Extract the (X, Y) coordinate from the center of the cell holding the provided text.  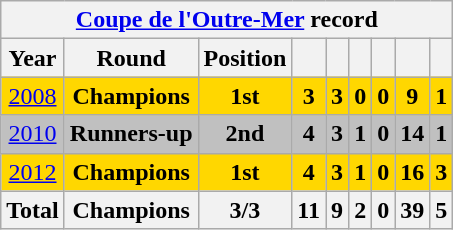
11 (309, 210)
2008 (33, 96)
Total (33, 210)
Year (33, 58)
2nd (245, 134)
Runners-up (131, 134)
2012 (33, 172)
Position (245, 58)
5 (442, 210)
2 (360, 210)
39 (412, 210)
Round (131, 58)
2010 (33, 134)
14 (412, 134)
16 (412, 172)
3/3 (245, 210)
Coupe de l'Outre-Mer record (227, 20)
